Pinpoint the cell where the given text exists, returning its (x, y) midpoint coordinate. 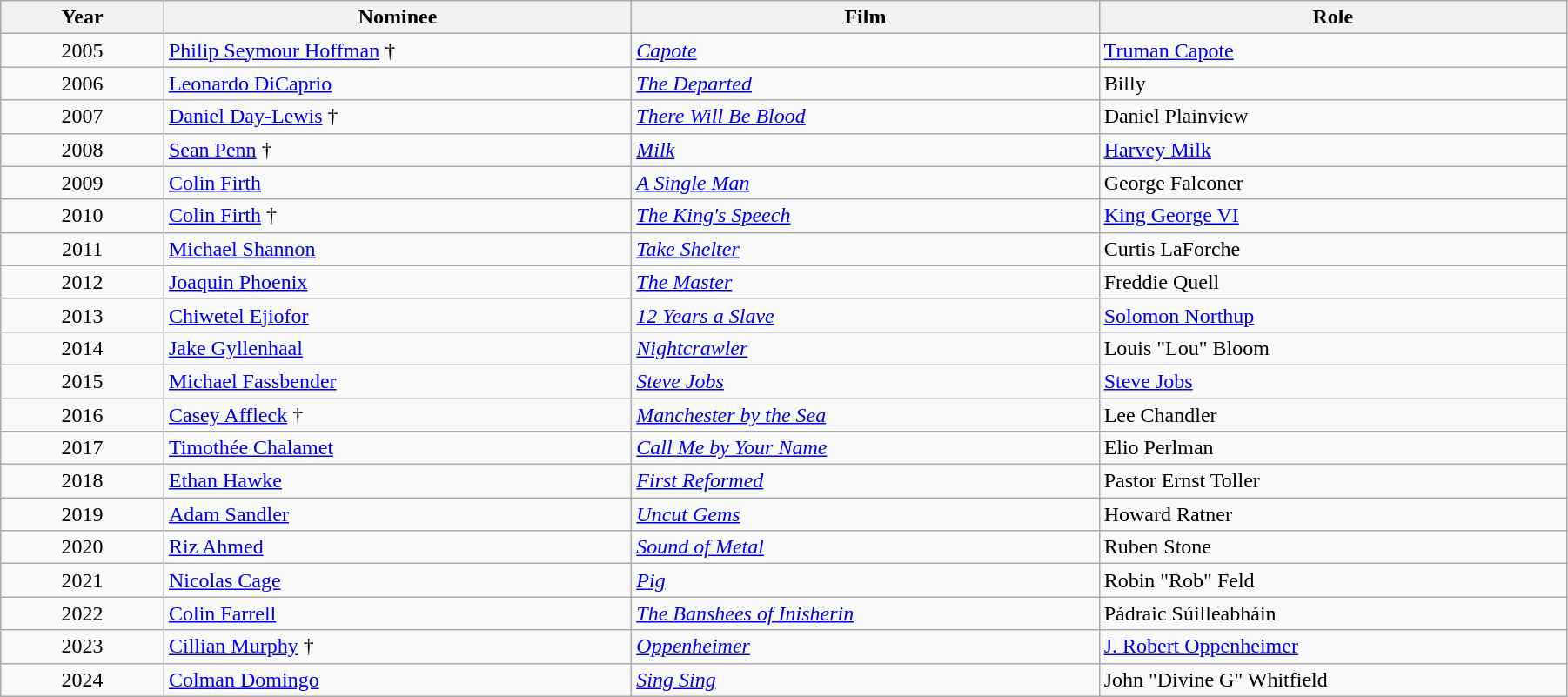
Colin Firth † (397, 216)
Colin Firth (397, 183)
2021 (83, 580)
Leonardo DiCaprio (397, 84)
2015 (83, 381)
Ethan Hawke (397, 481)
Oppenheimer (865, 647)
Truman Capote (1333, 50)
Joaquin Phoenix (397, 282)
2006 (83, 84)
Capote (865, 50)
2016 (83, 415)
John "Divine G" Whitfield (1333, 680)
King George VI (1333, 216)
First Reformed (865, 481)
Pastor Ernst Toller (1333, 481)
2017 (83, 448)
Colman Domingo (397, 680)
2020 (83, 547)
Casey Affleck † (397, 415)
2013 (83, 315)
2007 (83, 117)
Ruben Stone (1333, 547)
2011 (83, 249)
Louis "Lou" Bloom (1333, 348)
Solomon Northup (1333, 315)
Film (865, 17)
There Will Be Blood (865, 117)
Cillian Murphy † (397, 647)
Sean Penn † (397, 150)
The Departed (865, 84)
Colin Farrell (397, 613)
Billy (1333, 84)
Sing Sing (865, 680)
12 Years a Slave (865, 315)
Take Shelter (865, 249)
Howard Ratner (1333, 514)
Riz Ahmed (397, 547)
A Single Man (865, 183)
Robin "Rob" Feld (1333, 580)
Timothée Chalamet (397, 448)
Elio Perlman (1333, 448)
Jake Gyllenhaal (397, 348)
Lee Chandler (1333, 415)
Nicolas Cage (397, 580)
Year (83, 17)
Pig (865, 580)
Curtis LaForche (1333, 249)
Nightcrawler (865, 348)
Milk (865, 150)
The Banshees of Inisherin (865, 613)
J. Robert Oppenheimer (1333, 647)
2024 (83, 680)
Chiwetel Ejiofor (397, 315)
Daniel Plainview (1333, 117)
Sound of Metal (865, 547)
Manchester by the Sea (865, 415)
2014 (83, 348)
Pádraic Súilleabháin (1333, 613)
Uncut Gems (865, 514)
The Master (865, 282)
2010 (83, 216)
2008 (83, 150)
Role (1333, 17)
Harvey Milk (1333, 150)
2022 (83, 613)
2023 (83, 647)
Adam Sandler (397, 514)
George Falconer (1333, 183)
2005 (83, 50)
2018 (83, 481)
Nominee (397, 17)
Freddie Quell (1333, 282)
2012 (83, 282)
Call Me by Your Name (865, 448)
2019 (83, 514)
Michael Fassbender (397, 381)
2009 (83, 183)
The King's Speech (865, 216)
Philip Seymour Hoffman † (397, 50)
Daniel Day-Lewis † (397, 117)
Michael Shannon (397, 249)
